Identify which cell holds the provided text, then report its (X, Y) central coordinate. 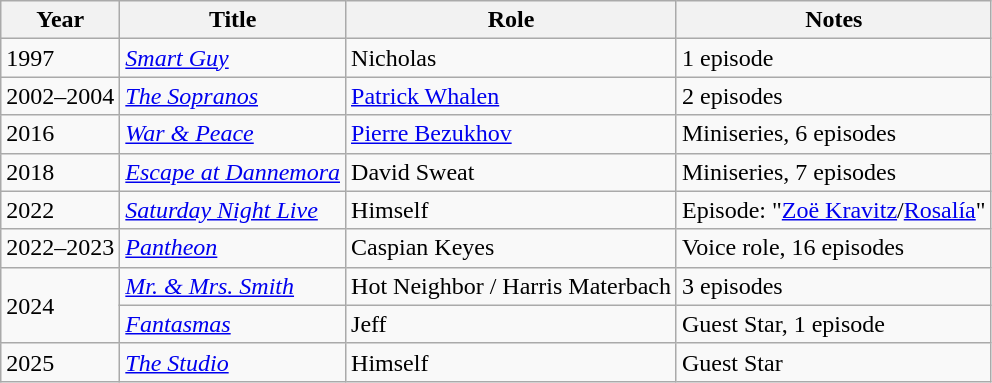
Pantheon (233, 248)
2022–2023 (60, 248)
2018 (60, 172)
Nicholas (512, 58)
2024 (60, 305)
Fantasmas (233, 324)
Patrick Whalen (512, 96)
Saturday Night Live (233, 210)
Guest Star, 1 episode (834, 324)
Mr. & Mrs. Smith (233, 286)
War & Peace (233, 134)
Title (233, 20)
2016 (60, 134)
Role (512, 20)
Caspian Keyes (512, 248)
Miniseries, 7 episodes (834, 172)
Voice role, 16 episodes (834, 248)
1997 (60, 58)
Smart Guy (233, 58)
Hot Neighbor / Harris Materbach (512, 286)
2002–2004 (60, 96)
1 episode (834, 58)
Jeff (512, 324)
Notes (834, 20)
2025 (60, 362)
2022 (60, 210)
Guest Star (834, 362)
Miniseries, 6 episodes (834, 134)
The Studio (233, 362)
The Sopranos (233, 96)
Episode: "Zoë Kravitz/Rosalía" (834, 210)
Pierre Bezukhov (512, 134)
Year (60, 20)
Escape at Dannemora (233, 172)
2 episodes (834, 96)
David Sweat (512, 172)
3 episodes (834, 286)
